Extract the (x, y) coordinate from the center of the cell holding the provided text.  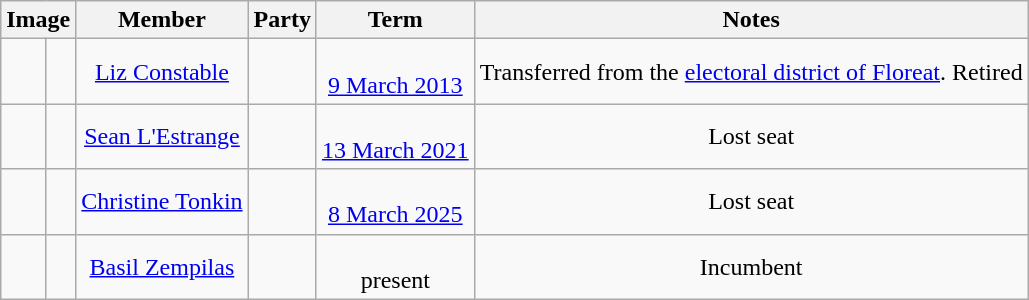
Incumbent (751, 266)
Member (162, 20)
present (395, 266)
Notes (751, 20)
9 March 2013 (395, 72)
13 March 2021 (395, 136)
Term (395, 20)
Liz Constable (162, 72)
Image (38, 20)
Basil Zempilas (162, 266)
Transferred from the electoral district of Floreat. Retired (751, 72)
Christine Tonkin (162, 202)
Sean L'Estrange (162, 136)
8 March 2025 (395, 202)
Party (282, 20)
